Find where the given text appears and provide that cell's center as [X, Y] coordinate. 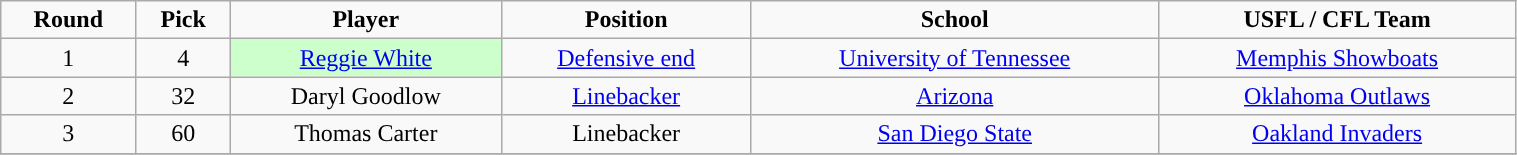
Oakland Invaders [1337, 134]
Round [68, 20]
Defensive end [626, 58]
Thomas Carter [366, 134]
1 [68, 58]
60 [184, 134]
Pick [184, 20]
2 [68, 96]
School [954, 20]
USFL / CFL Team [1337, 20]
32 [184, 96]
Player [366, 20]
University of Tennessee [954, 58]
3 [68, 134]
Memphis Showboats [1337, 58]
Position [626, 20]
Reggie White [366, 58]
San Diego State [954, 134]
4 [184, 58]
Daryl Goodlow [366, 96]
Arizona [954, 96]
Oklahoma Outlaws [1337, 96]
